Provide the (X, Y) coordinate of the cell's center where the given text is located.  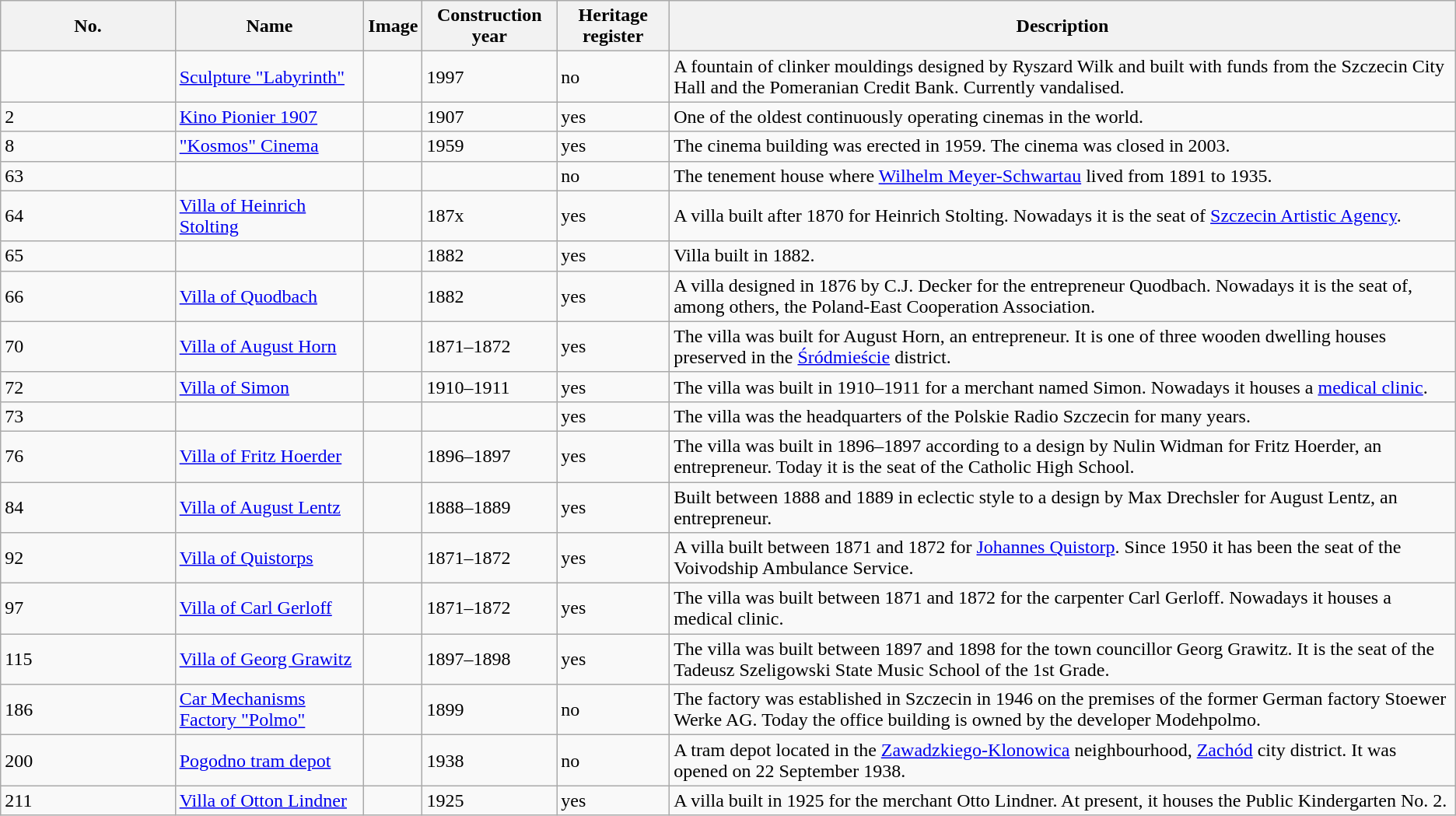
Villa of August Horn (269, 347)
76 (88, 456)
73 (88, 416)
Villa of August Lentz (269, 507)
Heritage register (613, 26)
The villa was built in 1910–1911 for a merchant named Simon. Nowadays it houses a medical clinic. (1062, 387)
A villa built after 1870 for Heinrich Stolting. Nowadays it is the seat of Szczecin Artistic Agency. (1062, 216)
Kino Pionier 1907 (269, 117)
66 (88, 296)
70 (88, 347)
63 (88, 176)
Villa of Otton Lindner (269, 800)
Villa of Carl Gerloff (269, 608)
Description (1062, 26)
Villa built in 1882. (1062, 256)
Villa of Fritz Hoerder (269, 456)
64 (88, 216)
1925 (490, 800)
The villa was built between 1871 and 1872 for the carpenter Carl Gerloff. Nowadays it houses a medical clinic. (1062, 608)
"Kosmos" Cinema (269, 146)
1910–1911 (490, 387)
Villa of Simon (269, 387)
187x (490, 216)
Pogodno tram depot (269, 761)
8 (88, 146)
Name (269, 26)
Villa of Quistorps (269, 559)
Villa of Quodbach (269, 296)
211 (88, 800)
84 (88, 507)
Villa of Heinrich Stolting (269, 216)
65 (88, 256)
1896–1897 (490, 456)
1897–1898 (490, 660)
One of the oldest continuously operating cinemas in the world. (1062, 117)
Image (394, 26)
A villa built in 1925 for the merchant Otto Lindner. At present, it houses the Public Kindergarten No. 2. (1062, 800)
1938 (490, 761)
The tenement house where Wilhelm Meyer-Schwartau lived from 1891 to 1935. (1062, 176)
The cinema building was erected in 1959. The cinema was closed in 2003. (1062, 146)
No. (88, 26)
92 (88, 559)
115 (88, 660)
Built between 1888 and 1889 in eclectic style to a design by Max Drechsler for August Lentz, an entrepreneur. (1062, 507)
Sculpture "Labyrinth" (269, 76)
200 (88, 761)
The villa was the headquarters of the Polskie Radio Szczecin for many years. (1062, 416)
1888–1889 (490, 507)
1899 (490, 709)
2 (88, 117)
Villa of Georg Grawitz (269, 660)
1997 (490, 76)
Construction year (490, 26)
72 (88, 387)
186 (88, 709)
The villa was built for August Horn, an entrepreneur. It is one of three wooden dwelling houses preserved in the Śródmieście district. (1062, 347)
1907 (490, 117)
A villa built between 1871 and 1872 for Johannes Quistorp. Since 1950 it has been the seat of the Voivodship Ambulance Service. (1062, 559)
97 (88, 608)
A tram depot located in the Zawadzkiego-Klonowica neighbourhood, Zachód city district. It was opened on 22 September 1938. (1062, 761)
Car Mechanisms Factory "Polmo" (269, 709)
1959 (490, 146)
